Return the [x, y] coordinate for the center point of the cell that contains the specified text.  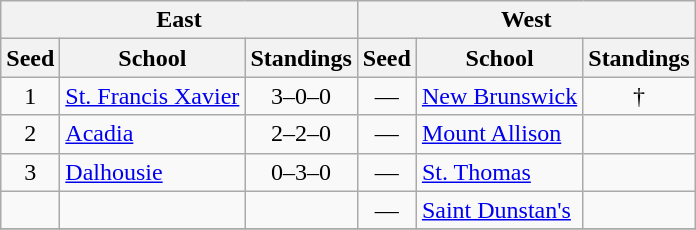
West [526, 20]
Mount Allison [499, 134]
St. Thomas [499, 172]
1 [30, 96]
2 [30, 134]
0–3–0 [301, 172]
St. Francis Xavier [152, 96]
East [180, 20]
3–0–0 [301, 96]
Acadia [152, 134]
3 [30, 172]
† [639, 96]
Dalhousie [152, 172]
2–2–0 [301, 134]
Saint Dunstan's [499, 210]
New Brunswick [499, 96]
